Determine the (x, y) coordinate at the center of the cell enclosing the given text.  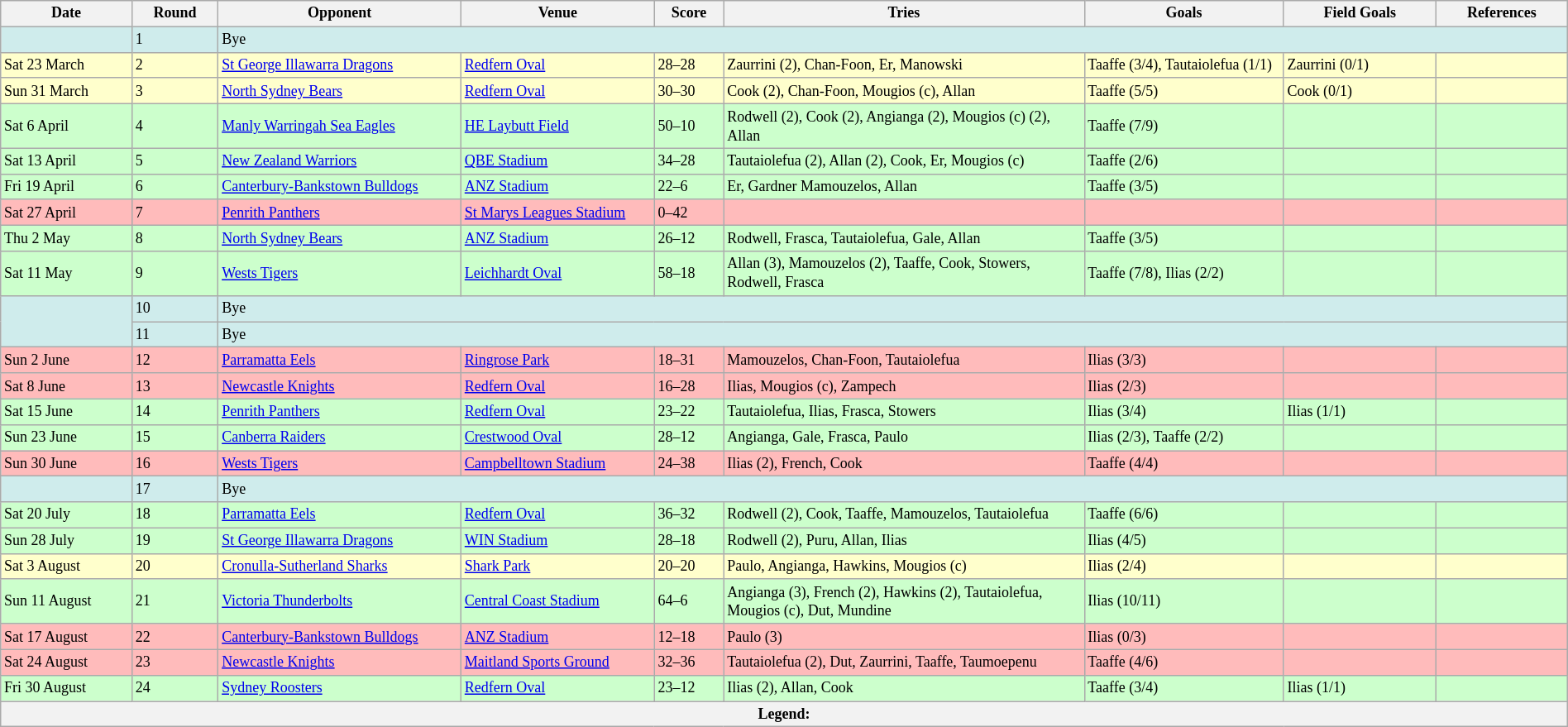
Leichhardt Oval (557, 274)
Sat 3 August (66, 566)
Taaffe (7/8), Ilias (2/2) (1184, 274)
Goals (1184, 13)
Fri 19 April (66, 187)
Taaffe (3/4) (1184, 688)
15 (174, 437)
Field Goals (1360, 13)
Sat 8 June (66, 385)
Round (174, 13)
26–12 (689, 238)
Sat 15 June (66, 412)
Sat 17 August (66, 637)
17 (174, 490)
Legend: (784, 715)
3 (174, 91)
Tautaiolefua, Ilias, Frasca, Stowers (904, 412)
32–36 (689, 662)
Angianga (3), French (2), Hawkins (2), Tautaiolefua, Mougios (c), Dut, Mundine (904, 601)
6 (174, 187)
Ilias, Mougios (c), Zampech (904, 385)
Ilias (2), Allan, Cook (904, 688)
12 (174, 361)
St Marys Leagues Stadium (557, 212)
36–32 (689, 514)
Sydney Roosters (340, 688)
Tautaiolefua (2), Allan (2), Cook, Er, Mougios (c) (904, 160)
Rodwell, Frasca, Tautaiolefua, Gale, Allan (904, 238)
Sat 24 August (66, 662)
28–12 (689, 437)
Taaffe (4/6) (1184, 662)
Sat 23 March (66, 65)
Zaurrini (0/1) (1360, 65)
58–18 (689, 274)
11 (174, 334)
24–38 (689, 463)
Taaffe (6/6) (1184, 514)
0–42 (689, 212)
Sun 28 July (66, 541)
Sun 11 August (66, 601)
Rodwell (2), Cook, Taaffe, Mamouzelos, Tautaiolefua (904, 514)
9 (174, 274)
Ilias (2), French, Cook (904, 463)
8 (174, 238)
24 (174, 688)
Central Coast Stadium (557, 601)
Mamouzelos, Chan-Foon, Tautaiolefua (904, 361)
4 (174, 126)
2 (174, 65)
Ilias (3/3) (1184, 361)
18 (174, 514)
Taaffe (4/4) (1184, 463)
Cook (2), Chan-Foon, Mougios (c), Allan (904, 91)
Venue (557, 13)
Rodwell (2), Puru, Allan, Ilias (904, 541)
Ilias (2/4) (1184, 566)
16–28 (689, 385)
12–18 (689, 637)
Sun 2 June (66, 361)
34–28 (689, 160)
Thu 2 May (66, 238)
Ilias (0/3) (1184, 637)
5 (174, 160)
28–18 (689, 541)
Cronulla-Sutherland Sharks (340, 566)
Sun 23 June (66, 437)
Ilias (2/3) (1184, 385)
Sun 30 June (66, 463)
Victoria Thunderbolts (340, 601)
Tautaiolefua (2), Dut, Zaurrini, Taaffe, Taumoepenu (904, 662)
64–6 (689, 601)
Ilias (10/11) (1184, 601)
References (1502, 13)
18–31 (689, 361)
Taaffe (7/9) (1184, 126)
23–12 (689, 688)
Sat 27 April (66, 212)
HE Laybutt Field (557, 126)
Taaffe (5/5) (1184, 91)
Fri 30 August (66, 688)
13 (174, 385)
19 (174, 541)
23 (174, 662)
Sat 13 April (66, 160)
16 (174, 463)
Campbelltown Stadium (557, 463)
21 (174, 601)
30–30 (689, 91)
Angianga, Gale, Frasca, Paulo (904, 437)
Tries (904, 13)
Cook (0/1) (1360, 91)
Paulo, Angianga, Hawkins, Mougios (c) (904, 566)
Allan (3), Mamouzelos (2), Taaffe, Cook, Stowers, Rodwell, Frasca (904, 274)
50–10 (689, 126)
Canberra Raiders (340, 437)
Sat 20 July (66, 514)
Ringrose Park (557, 361)
Ilias (3/4) (1184, 412)
Sun 31 March (66, 91)
Score (689, 13)
WIN Stadium (557, 541)
Er, Gardner Mamouzelos, Allan (904, 187)
1 (174, 40)
20 (174, 566)
Date (66, 13)
7 (174, 212)
Ilias (4/5) (1184, 541)
Taaffe (2/6) (1184, 160)
28–28 (689, 65)
Paulo (3) (904, 637)
Zaurrini (2), Chan-Foon, Er, Manowski (904, 65)
22 (174, 637)
14 (174, 412)
Opponent (340, 13)
10 (174, 308)
Sat 11 May (66, 274)
Crestwood Oval (557, 437)
Shark Park (557, 566)
QBE Stadium (557, 160)
Ilias (2/3), Taaffe (2/2) (1184, 437)
22–6 (689, 187)
Sat 6 April (66, 126)
Rodwell (2), Cook (2), Angianga (2), Mougios (c) (2), Allan (904, 126)
Manly Warringah Sea Eagles (340, 126)
Maitland Sports Ground (557, 662)
23–22 (689, 412)
Taaffe (3/4), Tautaiolefua (1/1) (1184, 65)
New Zealand Warriors (340, 160)
20–20 (689, 566)
